Provide the (x, y) coordinate of the cell's center where the given text is located.  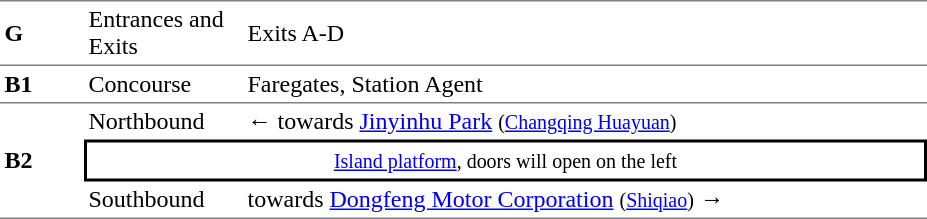
Faregates, Station Agent (585, 85)
Entrances and Exits (164, 33)
Island platform, doors will open on the left (506, 161)
Exits A-D (585, 33)
G (42, 33)
Northbound (164, 122)
Concourse (164, 85)
B1 (42, 85)
← towards Jinyinhu Park (Changqing Huayuan) (585, 122)
